Capture the cell that displays the provided text and extract its (X, Y) central coordinate. 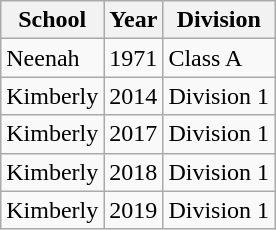
Class A (219, 58)
School (52, 20)
1971 (134, 58)
2019 (134, 210)
Year (134, 20)
2014 (134, 96)
2017 (134, 134)
Division (219, 20)
Neenah (52, 58)
2018 (134, 172)
